Return the [x, y] coordinate for the center point of the cell that contains the specified text.  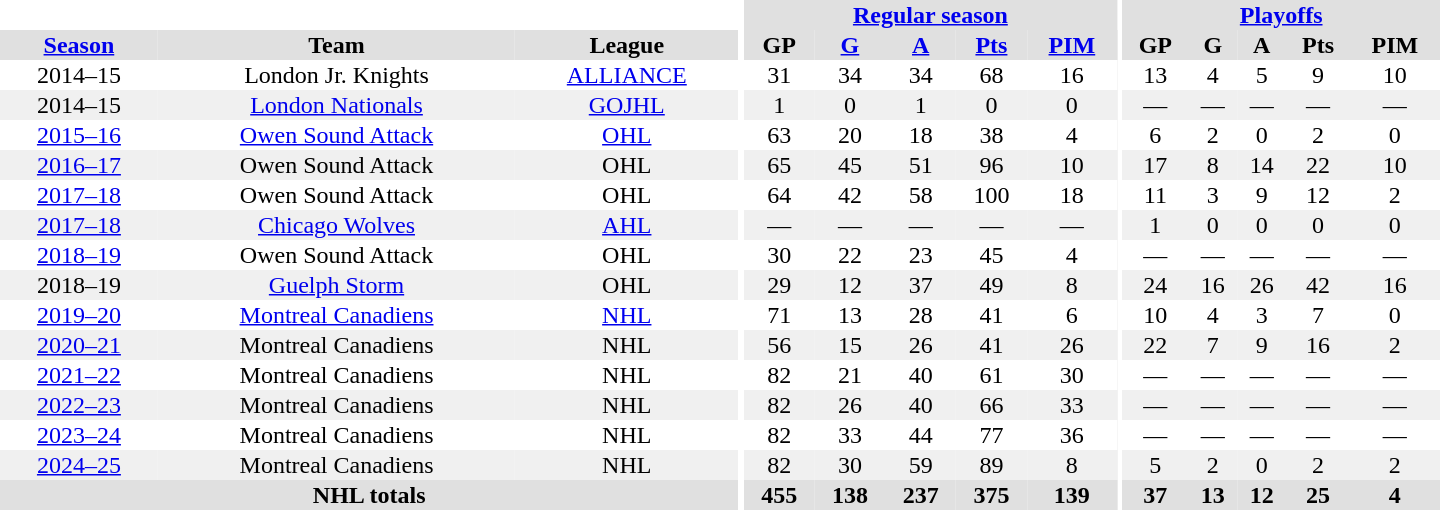
11 [1155, 195]
2023–24 [79, 435]
237 [920, 495]
2016–17 [79, 165]
23 [920, 255]
65 [780, 165]
GOJHL [626, 105]
64 [780, 195]
36 [1072, 435]
Team [336, 45]
100 [992, 195]
44 [920, 435]
28 [920, 315]
2015–16 [79, 135]
59 [920, 465]
31 [780, 75]
Guelph Storm [336, 285]
455 [780, 495]
League [626, 45]
77 [992, 435]
138 [850, 495]
49 [992, 285]
14 [1262, 165]
ALLIANCE [626, 75]
Chicago Wolves [336, 225]
71 [780, 315]
24 [1155, 285]
29 [780, 285]
2020–21 [79, 345]
25 [1318, 495]
56 [780, 345]
63 [780, 135]
2019–20 [79, 315]
38 [992, 135]
139 [1072, 495]
London Jr. Knights [336, 75]
Season [79, 45]
2022–23 [79, 405]
375 [992, 495]
89 [992, 465]
58 [920, 195]
AHL [626, 225]
20 [850, 135]
15 [850, 345]
51 [920, 165]
Playoffs [1281, 15]
21 [850, 375]
96 [992, 165]
68 [992, 75]
61 [992, 375]
London Nationals [336, 105]
2024–25 [79, 465]
NHL totals [369, 495]
17 [1155, 165]
Regular season [930, 15]
66 [992, 405]
2021–22 [79, 375]
